Detect which cell encompasses the target text, then output its [X, Y] center coordinate. 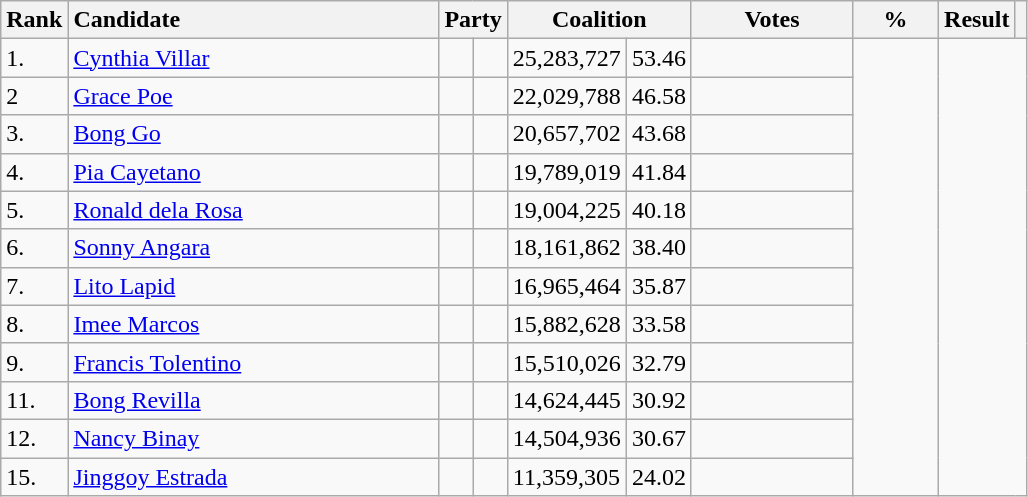
Party [473, 20]
16,965,464 [566, 286]
18,161,862 [566, 248]
11,359,305 [566, 477]
53.46 [658, 58]
19,004,225 [566, 210]
14,504,936 [566, 438]
15,882,628 [566, 324]
6. [34, 248]
Nancy Binay [254, 438]
43.68 [658, 134]
9. [34, 362]
5. [34, 210]
% [895, 20]
12. [34, 438]
35.87 [658, 286]
40.18 [658, 210]
7. [34, 286]
3. [34, 134]
Imee Marcos [254, 324]
46.58 [658, 96]
41.84 [658, 172]
Votes [772, 20]
14,624,445 [566, 400]
24.02 [658, 477]
Pia Cayetano [254, 172]
Jinggoy Estrada [254, 477]
Coalition [599, 20]
1. [34, 58]
30.92 [658, 400]
11. [34, 400]
Candidate [254, 20]
Cynthia Villar [254, 58]
Francis Tolentino [254, 362]
Rank [34, 20]
15,510,026 [566, 362]
20,657,702 [566, 134]
Bong Revilla [254, 400]
Ronald dela Rosa [254, 210]
15. [34, 477]
Lito Lapid [254, 286]
8. [34, 324]
Result [977, 20]
33.58 [658, 324]
Sonny Angara [254, 248]
19,789,019 [566, 172]
Bong Go [254, 134]
22,029,788 [566, 96]
30.67 [658, 438]
Grace Poe [254, 96]
2 [34, 96]
25,283,727 [566, 58]
32.79 [658, 362]
38.40 [658, 248]
4. [34, 172]
